Locate the cell with the specified text and output its [X, Y] center coordinate. 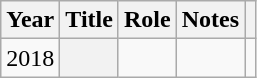
Notes [210, 20]
Role [147, 20]
2018 [30, 58]
Year [30, 20]
Title [90, 20]
